Return the [X, Y] coordinate for the center point of the cell that contains the specified text.  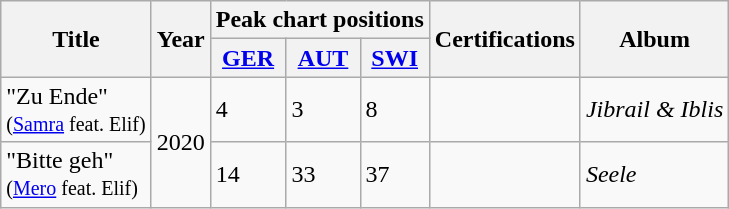
33 [323, 174]
"Bitte geh"(Mero feat. Elif) [76, 174]
Peak chart positions [320, 20]
Jibrail & Iblis [654, 110]
14 [248, 174]
GER [248, 58]
Album [654, 39]
Title [76, 39]
SWI [394, 58]
2020 [180, 142]
Certifications [504, 39]
Year [180, 39]
37 [394, 174]
AUT [323, 58]
8 [394, 110]
Seele [654, 174]
4 [248, 110]
"Zu Ende"(Samra feat. Elif) [76, 110]
3 [323, 110]
